Find where the given text appears and provide that cell's center as (x, y) coordinate. 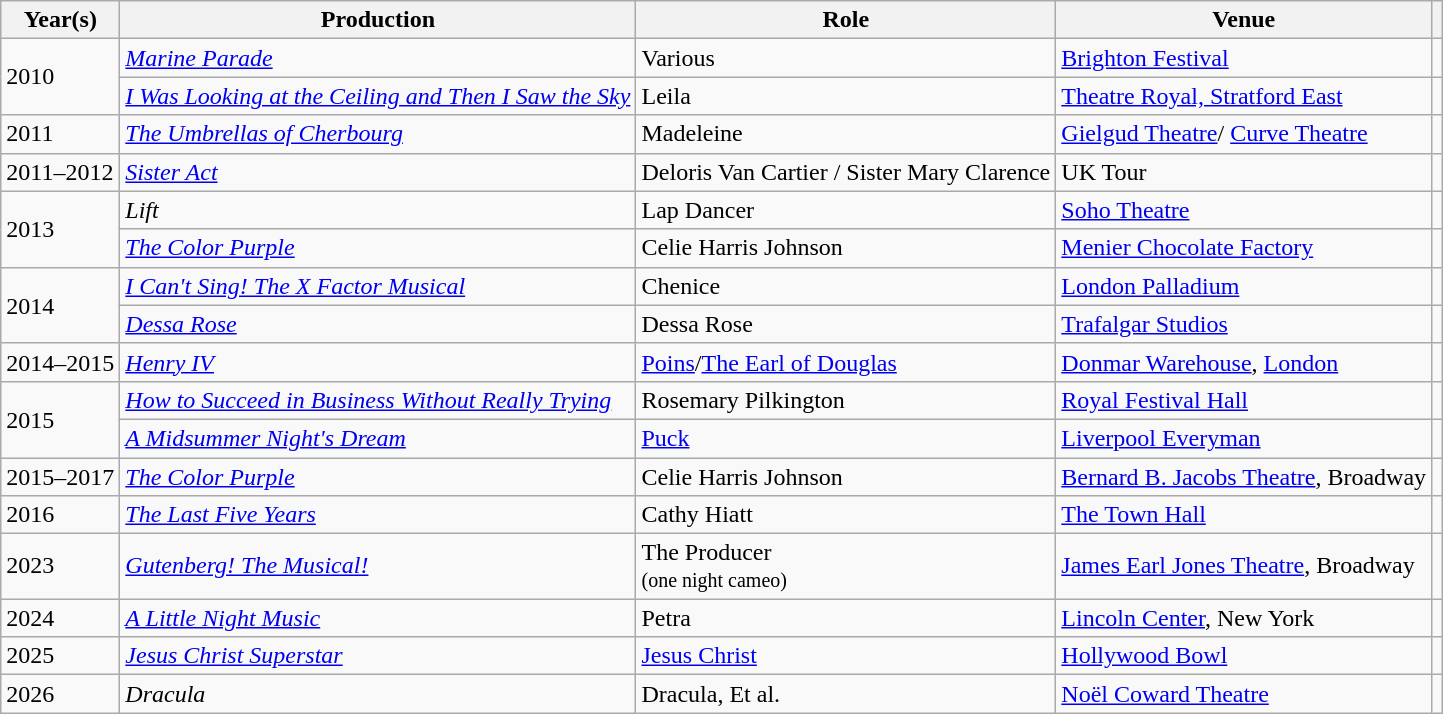
Jesus Christ Superstar (378, 656)
Brighton Festival (1244, 58)
Soho Theatre (1244, 210)
Liverpool Everyman (1244, 438)
The Last Five Years (378, 515)
Lift (378, 210)
Cathy Hiatt (846, 515)
2015–2017 (60, 477)
Hollywood Bowl (1244, 656)
2014 (60, 305)
2011 (60, 134)
2014–2015 (60, 362)
2024 (60, 618)
I Can't Sing! The X Factor Musical (378, 286)
2016 (60, 515)
Petra (846, 618)
Donmar Warehouse, London (1244, 362)
Royal Festival Hall (1244, 400)
Year(s) (60, 20)
Poins/The Earl of Douglas (846, 362)
Menier Chocolate Factory (1244, 248)
Jesus Christ (846, 656)
Rosemary Pilkington (846, 400)
The Producer (one night cameo) (846, 566)
Deloris Van Cartier / Sister Mary Clarence (846, 172)
Leila (846, 96)
The Umbrellas of Cherbourg (378, 134)
Role (846, 20)
Lincoln Center, New York (1244, 618)
Noël Coward Theatre (1244, 694)
2013 (60, 229)
I Was Looking at the Ceiling and Then I Saw the Sky (378, 96)
Henry IV (378, 362)
Marine Parade (378, 58)
2023 (60, 566)
Madeleine (846, 134)
London Palladium (1244, 286)
2025 (60, 656)
Trafalgar Studios (1244, 324)
2026 (60, 694)
The Town Hall (1244, 515)
Lap Dancer (846, 210)
Gielgud Theatre/ Curve Theatre (1244, 134)
A Little Night Music (378, 618)
James Earl Jones Theatre, Broadway (1244, 566)
Dracula (378, 694)
2011–2012 (60, 172)
Puck (846, 438)
UK Tour (1244, 172)
2010 (60, 77)
How to Succeed in Business Without Really Trying (378, 400)
Gutenberg! The Musical! (378, 566)
Various (846, 58)
2015 (60, 419)
A Midsummer Night's Dream (378, 438)
Production (378, 20)
Venue (1244, 20)
Chenice (846, 286)
Bernard B. Jacobs Theatre, Broadway (1244, 477)
Theatre Royal, Stratford East (1244, 96)
Sister Act (378, 172)
Dracula, Et al. (846, 694)
